Return the (X, Y) coordinate for the center point of the cell that contains the specified text.  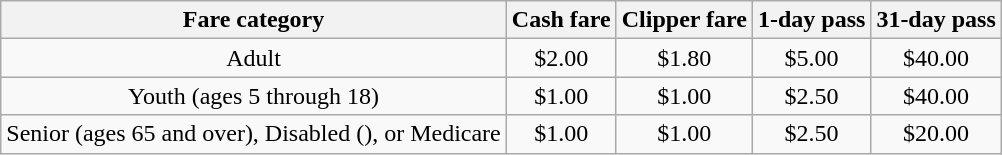
Fare category (254, 20)
Clipper fare (684, 20)
31-day pass (936, 20)
Youth (ages 5 through 18) (254, 96)
$20.00 (936, 134)
$2.00 (561, 58)
Senior (ages 65 and over), Disabled (), or Medicare (254, 134)
Cash fare (561, 20)
Adult (254, 58)
$1.80 (684, 58)
1-day pass (811, 20)
$5.00 (811, 58)
